Output the [X, Y] coordinate of the center of the cell containing the given text.  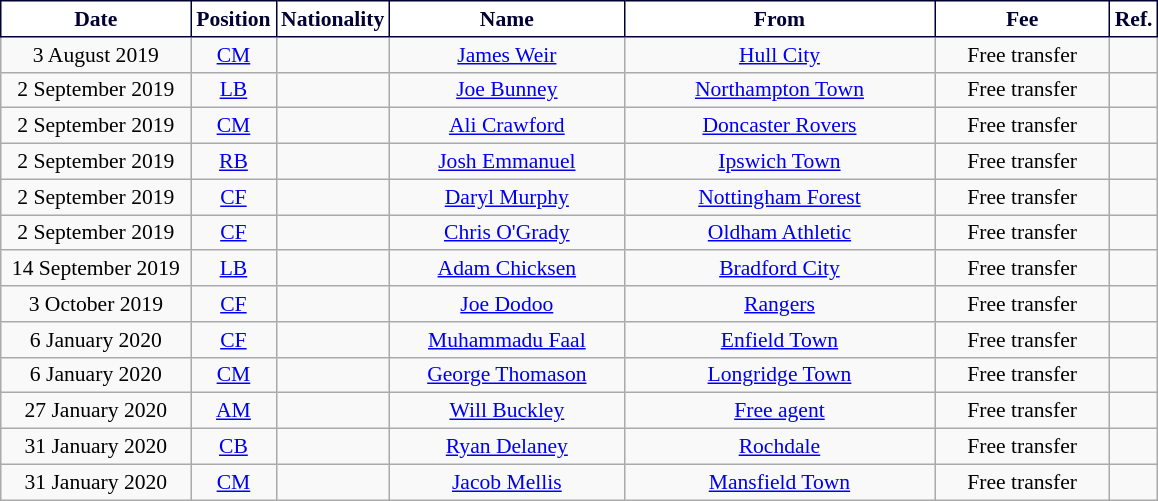
Doncaster Rovers [779, 126]
Jacob Mellis [506, 482]
27 January 2020 [96, 411]
Muhammadu Faal [506, 340]
Joe Bunney [506, 90]
CB [234, 447]
AM [234, 411]
Will Buckley [506, 411]
Ryan Delaney [506, 447]
Rochdale [779, 447]
RB [234, 162]
Fee [1022, 19]
Free agent [779, 411]
From [779, 19]
George Thomason [506, 375]
Chris O'Grady [506, 233]
Mansfield Town [779, 482]
Nationality [332, 19]
Rangers [779, 304]
James Weir [506, 55]
14 September 2019 [96, 269]
Nottingham Forest [779, 197]
Ali Crawford [506, 126]
Joe Dodoo [506, 304]
Hull City [779, 55]
Ref. [1134, 19]
Adam Chicksen [506, 269]
3 August 2019 [96, 55]
Name [506, 19]
Northampton Town [779, 90]
Josh Emmanuel [506, 162]
Ipswich Town [779, 162]
Enfield Town [779, 340]
Longridge Town [779, 375]
Daryl Murphy [506, 197]
3 October 2019 [96, 304]
Bradford City [779, 269]
Position [234, 19]
Date [96, 19]
Oldham Athletic [779, 233]
